Provide the (X, Y) coordinate of the cell's center where the given text is located.  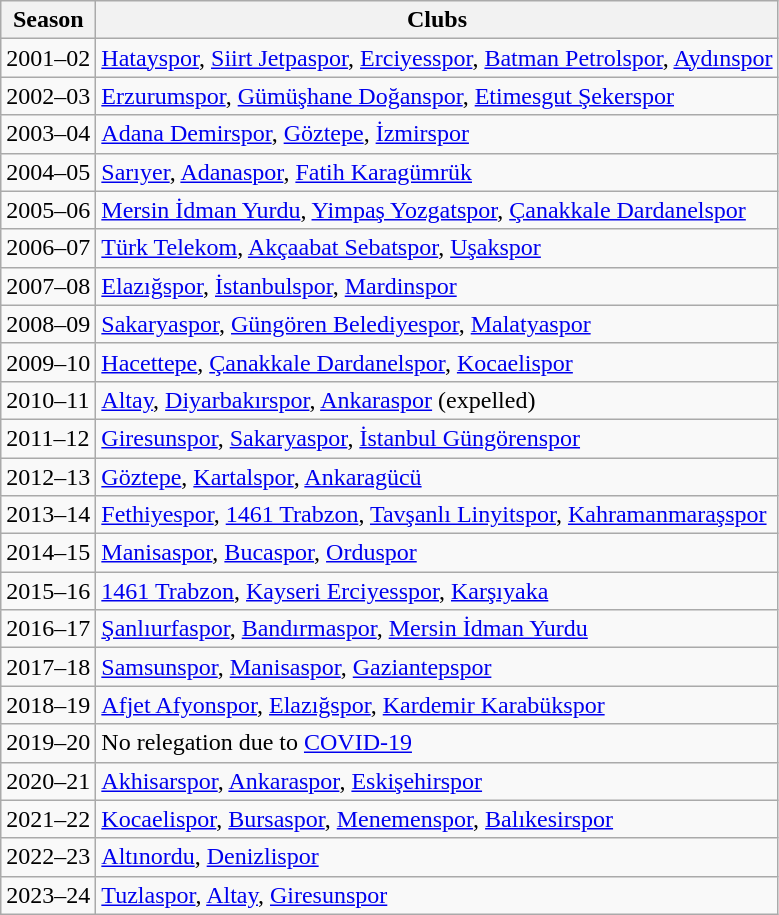
2014–15 (48, 553)
Hatayspor, Siirt Jetpaspor, Erciyesspor, Batman Petrolspor, Aydınspor (437, 58)
Erzurumspor, Gümüşhane Doğanspor, Etimesgut Şekerspor (437, 96)
2022–23 (48, 857)
1461 Trabzon, Kayseri Erciyesspor, Karşıyaka (437, 591)
2020–21 (48, 781)
2005–06 (48, 210)
Mersin İdman Yurdu, Yimpaş Yozgatspor, Çanakkale Dardanelspor (437, 210)
Sarıyer, Adanaspor, Fatih Karagümrük (437, 172)
Manisaspor, Bucaspor, Orduspor (437, 553)
2007–08 (48, 286)
Tuzlaspor, Altay, Giresunspor (437, 895)
Sakaryaspor, Güngören Belediyespor, Malatyaspor (437, 324)
No relegation due to COVID-19 (437, 743)
Clubs (437, 20)
Afjet Afyonspor, Elazığspor, Kardemir Karabükspor (437, 705)
2012–13 (48, 477)
2009–10 (48, 362)
Hacettepe, Çanakkale Dardanelspor, Kocaelispor (437, 362)
Altay, Diyarbakırspor, Ankaraspor (expelled) (437, 400)
2006–07 (48, 248)
Giresunspor, Sakaryaspor, İstanbul Güngörenspor (437, 438)
2002–03 (48, 96)
2011–12 (48, 438)
Türk Telekom, Akçaabat Sebatspor, Uşakspor (437, 248)
2013–14 (48, 515)
2021–22 (48, 819)
Samsunspor, Manisaspor, Gaziantepspor (437, 667)
2017–18 (48, 667)
Şanlıurfaspor, Bandırmaspor, Mersin İdman Yurdu (437, 629)
2016–17 (48, 629)
2019–20 (48, 743)
Fethiyespor, 1461 Trabzon, Tavşanlı Linyitspor, Kahramanmaraşspor (437, 515)
2015–16 (48, 591)
Altınordu, Denizlispor (437, 857)
Akhisarspor, Ankaraspor, Eskişehirspor (437, 781)
Kocaelispor, Bursaspor, Menemenspor, Balıkesirspor (437, 819)
2001–02 (48, 58)
2004–05 (48, 172)
2008–09 (48, 324)
2023–24 (48, 895)
Adana Demirspor, Göztepe, İzmirspor (437, 134)
2010–11 (48, 400)
Season (48, 20)
2018–19 (48, 705)
2003–04 (48, 134)
Elazığspor, İstanbulspor, Mardinspor (437, 286)
Göztepe, Kartalspor, Ankaragücü (437, 477)
